Identify which cell holds the provided text, then report its (x, y) central coordinate. 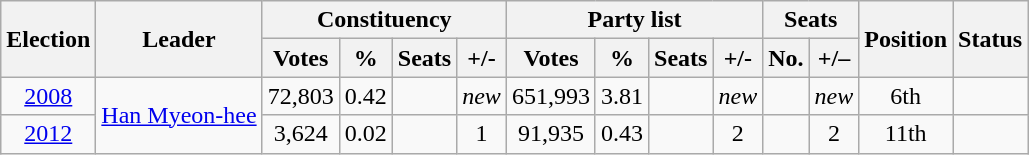
Position (906, 39)
Leader (179, 39)
No. (786, 58)
6th (906, 96)
+/– (834, 58)
91,935 (550, 134)
3,624 (300, 134)
72,803 (300, 96)
2008 (48, 96)
0.42 (366, 96)
Han Myeon-hee (179, 115)
1 (482, 134)
Constituency (384, 20)
Party list (634, 20)
651,993 (550, 96)
11th (906, 134)
2012 (48, 134)
Election (48, 39)
3.81 (622, 96)
0.43 (622, 134)
0.02 (366, 134)
Status (990, 39)
